Scan for the cell matching the given text and deliver its [X, Y] coordinate at center. 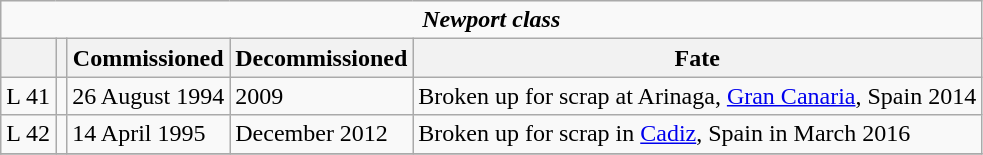
December 2012 [322, 134]
26 August 1994 [148, 96]
Commissioned [148, 58]
Broken up for scrap in Cadiz, Spain in March 2016 [698, 134]
Decommissioned [322, 58]
Fate [698, 58]
L 42 [28, 134]
2009 [322, 96]
Broken up for scrap at Arinaga, Gran Canaria, Spain 2014 [698, 96]
L 41 [28, 96]
14 April 1995 [148, 134]
Newport class [492, 20]
